Pinpoint the cell where the given text exists, returning its (x, y) midpoint coordinate. 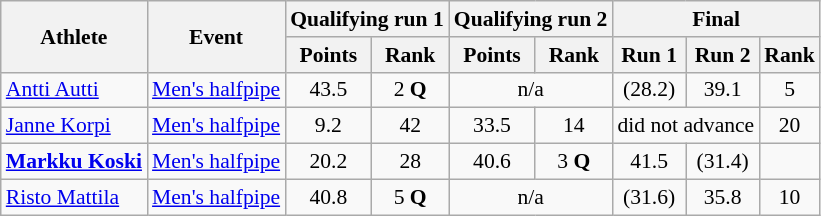
did not advance (686, 126)
43.5 (328, 90)
33.5 (492, 126)
Risto Mattila (74, 197)
Event (216, 36)
20 (790, 126)
14 (574, 126)
Qualifying run 2 (531, 19)
40.6 (492, 162)
9.2 (328, 126)
Markku Koski (74, 162)
3 Q (574, 162)
Final (716, 19)
40.8 (328, 197)
Qualifying run 1 (367, 19)
39.1 (722, 90)
42 (410, 126)
35.8 (722, 197)
(31.6) (648, 197)
5 (790, 90)
Antti Autti (74, 90)
Athlete (74, 36)
Janne Korpi (74, 126)
2 Q (410, 90)
(28.2) (648, 90)
41.5 (648, 162)
Run 2 (722, 55)
Run 1 (648, 55)
5 Q (410, 197)
28 (410, 162)
(31.4) (722, 162)
20.2 (328, 162)
10 (790, 197)
